Detect which cell encompasses the target text, then output its (X, Y) center coordinate. 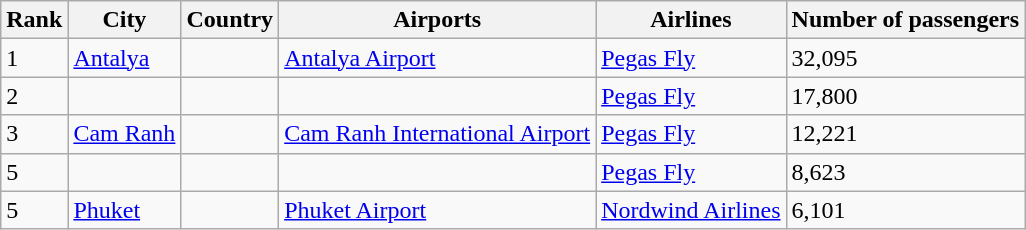
12,221 (906, 134)
Phuket Airport (438, 210)
17,800 (906, 96)
Phuket (124, 210)
Cam Ranh International Airport (438, 134)
8,623 (906, 172)
Country (230, 20)
Cam Ranh (124, 134)
Rank (34, 20)
1 (34, 58)
2 (34, 96)
Antalya Airport (438, 58)
Airports (438, 20)
32,095 (906, 58)
Nordwind Airlines (691, 210)
Number of passengers (906, 20)
6,101 (906, 210)
3 (34, 134)
Antalya (124, 58)
City (124, 20)
Airlines (691, 20)
